Capture the cell that displays the provided text and extract its [X, Y] central coordinate. 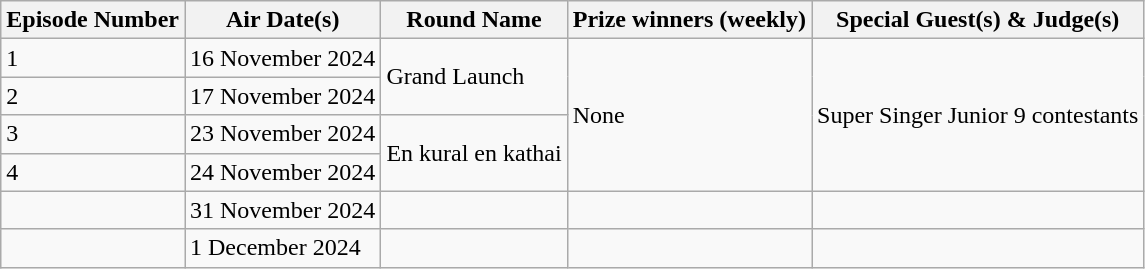
Air Date(s) [282, 20]
1 [93, 58]
4 [93, 172]
16 November 2024 [282, 58]
3 [93, 134]
En kural en kathai [474, 153]
23 November 2024 [282, 134]
17 November 2024 [282, 96]
Prize winners (weekly) [689, 20]
Grand Launch [474, 77]
Super Singer Junior 9 contestants [978, 115]
31 November 2024 [282, 210]
1 December 2024 [282, 248]
Episode Number [93, 20]
None [689, 115]
2 [93, 96]
Special Guest(s) & Judge(s) [978, 20]
24 November 2024 [282, 172]
Round Name [474, 20]
